Capture the cell that displays the provided text and extract its [X, Y] central coordinate. 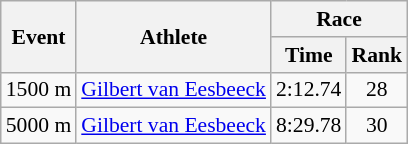
5000 m [38, 126]
Rank [376, 55]
Time [308, 55]
Athlete [174, 36]
30 [376, 126]
8:29.78 [308, 126]
Event [38, 36]
2:12.74 [308, 90]
Race [339, 19]
1500 m [38, 90]
28 [376, 90]
